Pinpoint the cell where the given text exists, returning its [x, y] midpoint coordinate. 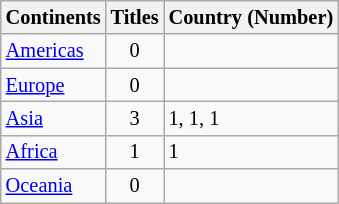
Continents [54, 17]
1, 1, 1 [251, 118]
3 [135, 118]
Asia [54, 118]
Country (Number) [251, 17]
Africa [54, 152]
Oceania [54, 186]
Titles [135, 17]
Europe [54, 85]
Americas [54, 51]
